Extract the [x, y] coordinate from the center of the cell holding the provided text.  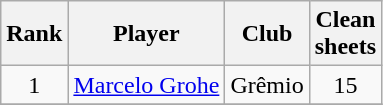
Club [267, 34]
1 [34, 85]
Marcelo Grohe [146, 85]
Cleansheets [345, 34]
Rank [34, 34]
15 [345, 85]
Player [146, 34]
Grêmio [267, 85]
